Return the (X, Y) coordinate for the center point of the cell that contains the specified text.  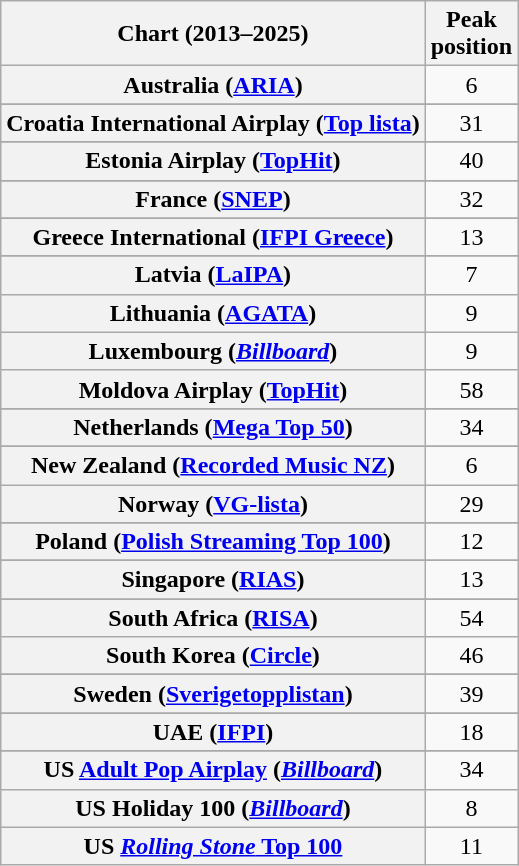
39 (471, 694)
32 (471, 199)
US Holiday 100 (Billboard) (213, 808)
Luxembourg (Billboard) (213, 351)
New Zealand (Recorded Music NZ) (213, 465)
Singapore (RIAS) (213, 580)
31 (471, 123)
Latvia (LaIPA) (213, 275)
Moldova Airplay (TopHit) (213, 389)
Sweden (Sverigetopplistan) (213, 694)
Netherlands (Mega Top 50) (213, 427)
Chart (2013–2025) (213, 34)
US Rolling Stone Top 100 (213, 846)
11 (471, 846)
South Africa (RISA) (213, 618)
US Adult Pop Airplay (Billboard) (213, 770)
UAE (IFPI) (213, 732)
Peakposition (471, 34)
12 (471, 542)
Poland (Polish Streaming Top 100) (213, 542)
58 (471, 389)
18 (471, 732)
Croatia International Airplay (Top lista) (213, 123)
Estonia Airplay (TopHit) (213, 161)
29 (471, 503)
54 (471, 618)
France (SNEP) (213, 199)
Norway (VG-lista) (213, 503)
Greece International (IFPI Greece) (213, 237)
Lithuania (AGATA) (213, 313)
Australia (ARIA) (213, 85)
7 (471, 275)
South Korea (Circle) (213, 656)
8 (471, 808)
40 (471, 161)
46 (471, 656)
